Pinpoint the cell where the given text exists, returning its [X, Y] midpoint coordinate. 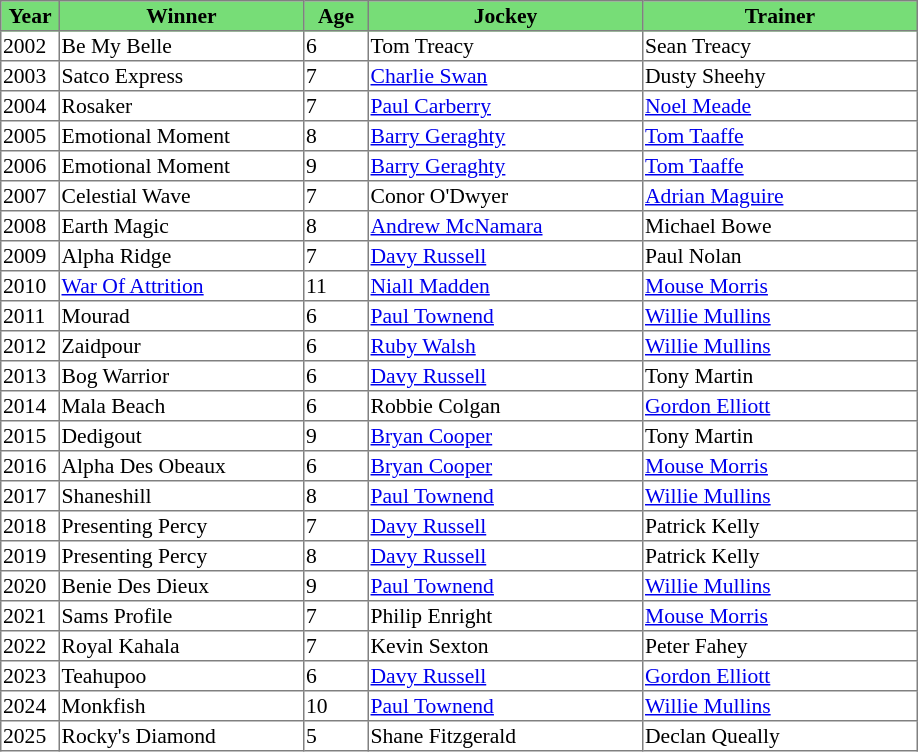
2009 [30, 256]
Ruby Walsh [505, 346]
Shane Fitzgerald [505, 736]
2006 [30, 166]
Tom Treacy [505, 46]
Kevin Sexton [505, 646]
2013 [30, 376]
2017 [30, 496]
2005 [30, 136]
Mourad [181, 316]
2020 [30, 586]
Trainer [780, 16]
Year [30, 16]
2014 [30, 406]
Rocky's Diamond [181, 736]
2008 [30, 226]
2023 [30, 676]
Benie Des Dieux [181, 586]
Royal Kahala [181, 646]
Jockey [505, 16]
2004 [30, 106]
Charlie Swan [505, 76]
Conor O'Dwyer [505, 196]
2021 [30, 616]
2025 [30, 736]
2018 [30, 526]
2003 [30, 76]
Teahupoo [181, 676]
Sean Treacy [780, 46]
2019 [30, 556]
Zaidpour [181, 346]
Age [336, 16]
Andrew McNamara [505, 226]
Declan Queally [780, 736]
2007 [30, 196]
Dusty Sheehy [780, 76]
Philip Enright [505, 616]
Niall Madden [505, 286]
Satco Express [181, 76]
Mala Beach [181, 406]
Shaneshill [181, 496]
11 [336, 286]
Noel Meade [780, 106]
Paul Carberry [505, 106]
Peter Fahey [780, 646]
Sams Profile [181, 616]
Celestial Wave [181, 196]
Robbie Colgan [505, 406]
2015 [30, 436]
Alpha Ridge [181, 256]
War Of Attrition [181, 286]
Alpha Des Obeaux [181, 466]
Adrian Maguire [780, 196]
Dedigout [181, 436]
Winner [181, 16]
Paul Nolan [780, 256]
2022 [30, 646]
2016 [30, 466]
2002 [30, 46]
5 [336, 736]
2024 [30, 706]
2012 [30, 346]
Rosaker [181, 106]
10 [336, 706]
Be My Belle [181, 46]
Michael Bowe [780, 226]
Bog Warrior [181, 376]
2010 [30, 286]
Monkfish [181, 706]
2011 [30, 316]
Earth Magic [181, 226]
